From the cell containing the given text, extract its center point as [x, y] coordinate. 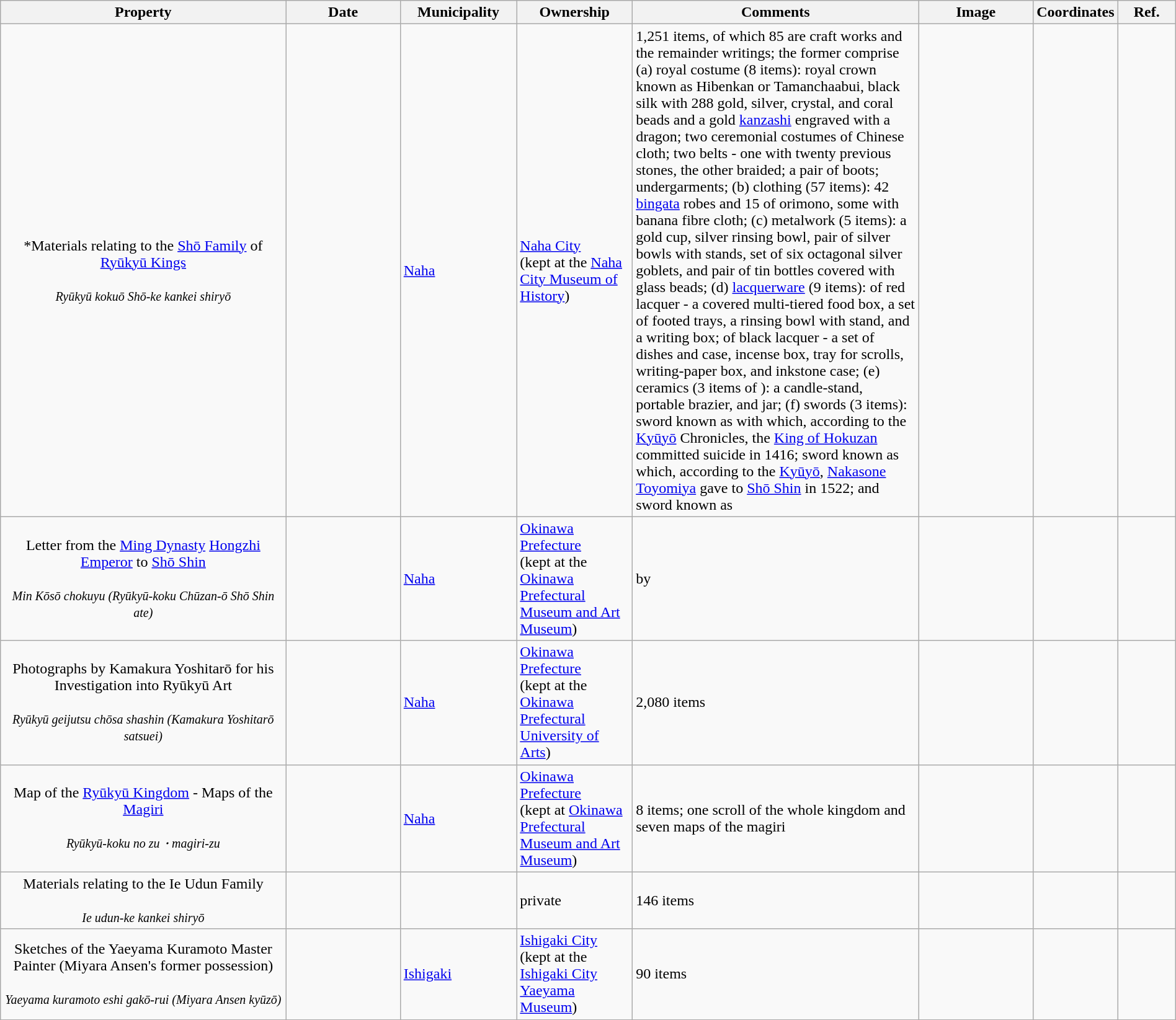
Ref. [1146, 12]
Okinawa Prefecture(kept at the Okinawa Prefectural Museum and Art Museum) [574, 579]
Okinawa Prefecture(kept at Okinawa Prefectural Museum and Art Museum) [574, 818]
Ownership [574, 12]
Letter from the Ming Dynasty Hongzhi Emperor to Shō ShinMin Kōsō chokuyu (Ryūkyū-koku Chūzan-ō Shō Shin ate) [143, 579]
Ishigaki [458, 974]
Property [143, 12]
90 items [775, 974]
Map of the Ryūkyū Kingdom - Maps of the MagiriRyūkyū-koku no zu・magiri-zu [143, 818]
Municipality [458, 12]
Coordinates [1076, 12]
*Materials relating to the Shō Family of Ryūkyū KingsRyūkyū kokuō Shō-ke kankei shiryō [143, 270]
Sketches of the Yaeyama Kuramoto Master Painter (Miyara Ansen's former possession)Yaeyama kuramoto eshi gakō-rui (Miyara Ansen kyūzō) [143, 974]
private [574, 900]
Okinawa Prefecture(kept at the Okinawa Prefectural University of Arts) [574, 703]
2,080 items [775, 703]
Date [343, 12]
Image [976, 12]
Naha City(kept at the Naha City Museum of History) [574, 270]
Materials relating to the Ie Udun FamilyIe udun-ke kankei shiryō [143, 900]
8 items; one scroll of the whole kingdom and seven maps of the magiri [775, 818]
Comments [775, 12]
Ishigaki City(kept at the Ishigaki City Yaeyama Museum) [574, 974]
Photographs by Kamakura Yoshitarō for his Investigation into Ryūkyū ArtRyūkyū geijutsu chōsa shashin (Kamakura Yoshitarō satsuei) [143, 703]
146 items [775, 900]
by [775, 579]
